Provide the (X, Y) coordinate of the cell's center where the given text is located.  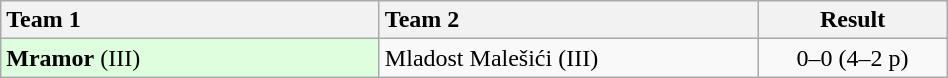
Result (852, 20)
Mramor (III) (190, 58)
0–0 (4–2 p) (852, 58)
Team 1 (190, 20)
Mladost Malešići (III) (568, 58)
Team 2 (568, 20)
